Search for the cell housing the specified text and yield its (x, y) center coordinate. 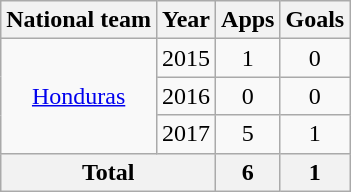
5 (248, 134)
Honduras (79, 96)
2017 (186, 134)
Total (108, 172)
2016 (186, 96)
Goals (315, 20)
2015 (186, 58)
National team (79, 20)
Year (186, 20)
Apps (248, 20)
6 (248, 172)
